Extract the (X, Y) coordinate from the center of the cell holding the provided text.  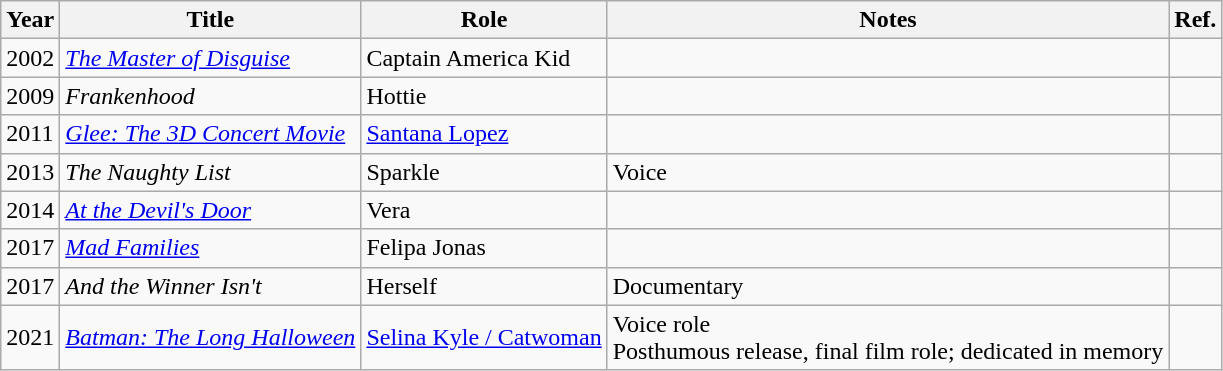
Notes (888, 20)
2011 (30, 134)
Herself (484, 286)
The Naughty List (210, 172)
And the Winner Isn't (210, 286)
Frankenhood (210, 96)
Role (484, 20)
At the Devil's Door (210, 210)
Voice rolePosthumous release, final film role; dedicated in memory (888, 338)
2013 (30, 172)
Santana Lopez (484, 134)
Vera (484, 210)
Ref. (1196, 20)
Documentary (888, 286)
Batman: The Long Halloween (210, 338)
Mad Families (210, 248)
Sparkle (484, 172)
2014 (30, 210)
Hottie (484, 96)
Felipa Jonas (484, 248)
The Master of Disguise (210, 58)
Captain America Kid (484, 58)
Title (210, 20)
Voice (888, 172)
Glee: The 3D Concert Movie (210, 134)
2021 (30, 338)
2009 (30, 96)
2002 (30, 58)
Year (30, 20)
Selina Kyle / Catwoman (484, 338)
